Return the (X, Y) coordinate for the center point of the cell that contains the specified text.  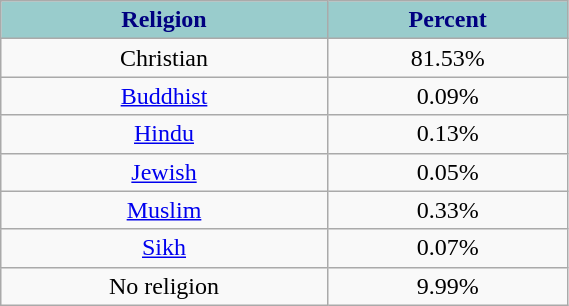
Percent (448, 20)
0.13% (448, 134)
81.53% (448, 58)
Sikh (164, 248)
Jewish (164, 172)
No religion (164, 286)
Muslim (164, 210)
0.33% (448, 210)
Buddhist (164, 96)
Religion (164, 20)
Hindu (164, 134)
9.99% (448, 286)
0.05% (448, 172)
Christian (164, 58)
0.09% (448, 96)
0.07% (448, 248)
